From the cell containing the given text, extract its center point as (X, Y) coordinate. 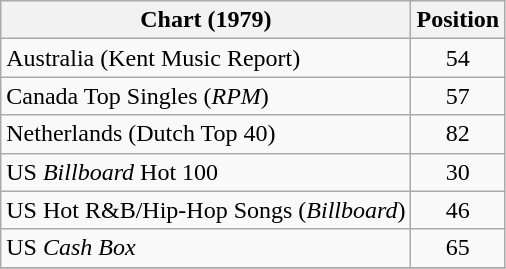
US Billboard Hot 100 (206, 172)
57 (458, 96)
Chart (1979) (206, 20)
Position (458, 20)
Netherlands (Dutch Top 40) (206, 134)
82 (458, 134)
Australia (Kent Music Report) (206, 58)
US Hot R&B/Hip-Hop Songs (Billboard) (206, 210)
Canada Top Singles (RPM) (206, 96)
54 (458, 58)
46 (458, 210)
US Cash Box (206, 248)
30 (458, 172)
65 (458, 248)
